For the text-containing cell, return its midpoint in [x, y] coordinate format. 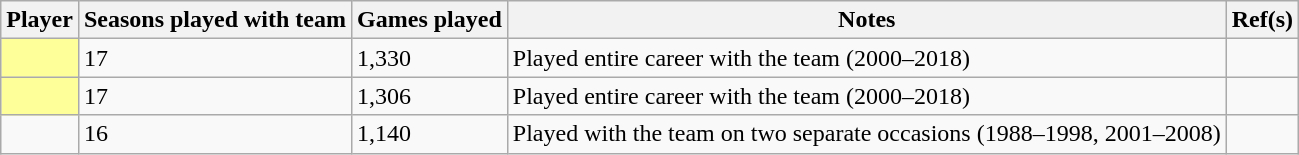
Played with the team on two separate occasions (1988–1998, 2001–2008) [866, 134]
Notes [866, 20]
16 [214, 134]
1,330 [430, 58]
Player [40, 20]
Ref(s) [1262, 20]
Seasons played with team [214, 20]
Games played [430, 20]
1,306 [430, 96]
1,140 [430, 134]
